For the text-containing cell, return its midpoint in [X, Y] coordinate format. 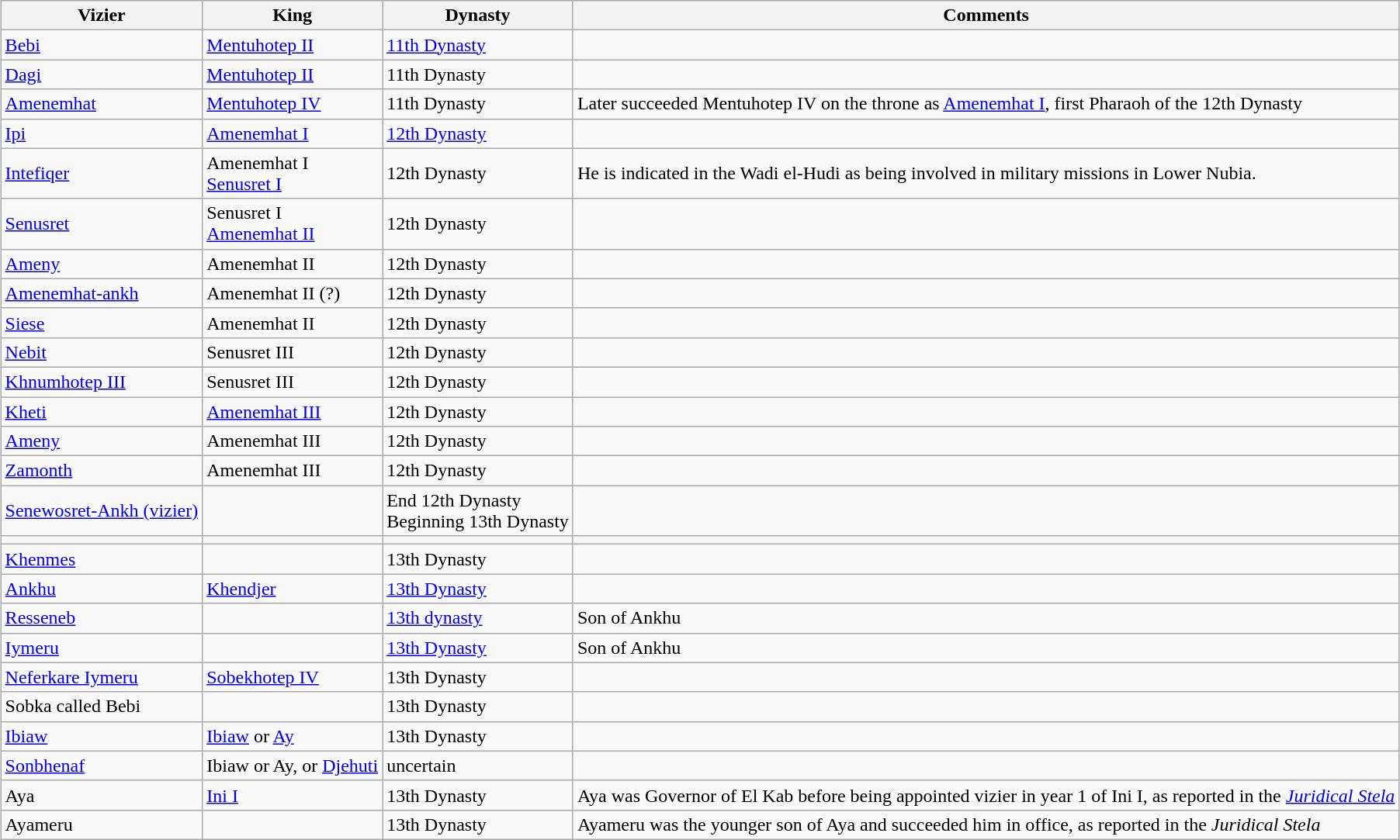
Ini I [293, 795]
He is indicated in the Wadi el-Hudi as being involved in military missions in Lower Nubia. [986, 174]
Senusret [102, 223]
13th dynasty [478, 618]
Ayameru [102, 824]
Amenemhat II (?) [293, 293]
Ibiaw or Ay, or Djehuti [293, 766]
Dynasty [478, 16]
Nebit [102, 352]
Amenemhat [102, 104]
Khendjer [293, 589]
Amenemhat I Senusret I [293, 174]
Aya was Governor of El Kab before being appointed vizier in year 1 of Ini I, as reported in the Juridical Stela [986, 795]
Amenemhat I [293, 133]
Sobekhotep IV [293, 677]
Later succeeded Mentuhotep IV on the throne as Amenemhat I, first Pharaoh of the 12th Dynasty [986, 104]
Ankhu [102, 589]
Sonbhenaf [102, 766]
Amenemhat-ankh [102, 293]
Neferkare Iymeru [102, 677]
Bebi [102, 45]
Siese [102, 323]
Vizier [102, 16]
Mentuhotep IV [293, 104]
Ibiaw [102, 736]
Intefiqer [102, 174]
Khnumhotep III [102, 382]
Ibiaw or Ay [293, 736]
Zamonth [102, 471]
Senewosret-Ankh (vizier) [102, 510]
Dagi [102, 74]
King [293, 16]
Aya [102, 795]
End 12th Dynasty Beginning 13th Dynasty [478, 510]
Comments [986, 16]
Khenmes [102, 559]
Resseneb [102, 618]
Ipi [102, 133]
Iymeru [102, 648]
Sobka called Bebi [102, 707]
Kheti [102, 412]
Ayameru was the younger son of Aya and succeeded him in office, as reported in the Juridical Stela [986, 824]
Senusret I Amenemhat II [293, 223]
uncertain [478, 766]
